Provide the [X, Y] coordinate of the cell's center where the given text is located.  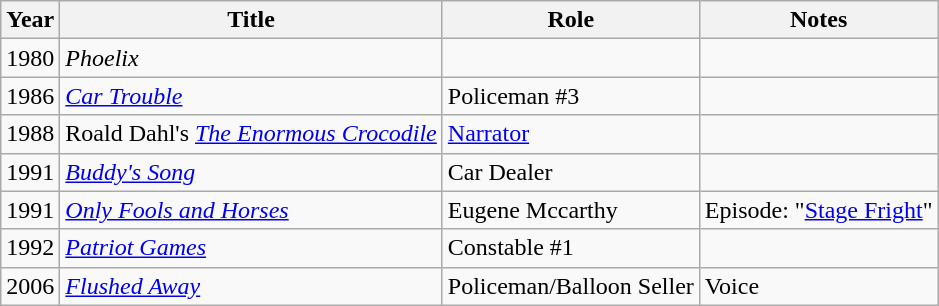
Car Trouble [251, 96]
1988 [30, 134]
Only Fools and Horses [251, 210]
Phoelix [251, 58]
1992 [30, 248]
Buddy's Song [251, 172]
Role [570, 20]
Roald Dahl's The Enormous Crocodile [251, 134]
Title [251, 20]
Year [30, 20]
Narrator [570, 134]
Notes [818, 20]
Policeman #3 [570, 96]
Flushed Away [251, 286]
Car Dealer [570, 172]
1980 [30, 58]
1986 [30, 96]
Voice [818, 286]
Episode: "Stage Fright" [818, 210]
Eugene Mccarthy [570, 210]
Patriot Games [251, 248]
Constable #1 [570, 248]
2006 [30, 286]
Policeman/Balloon Seller [570, 286]
